Detect which cell encompasses the target text, then output its [X, Y] center coordinate. 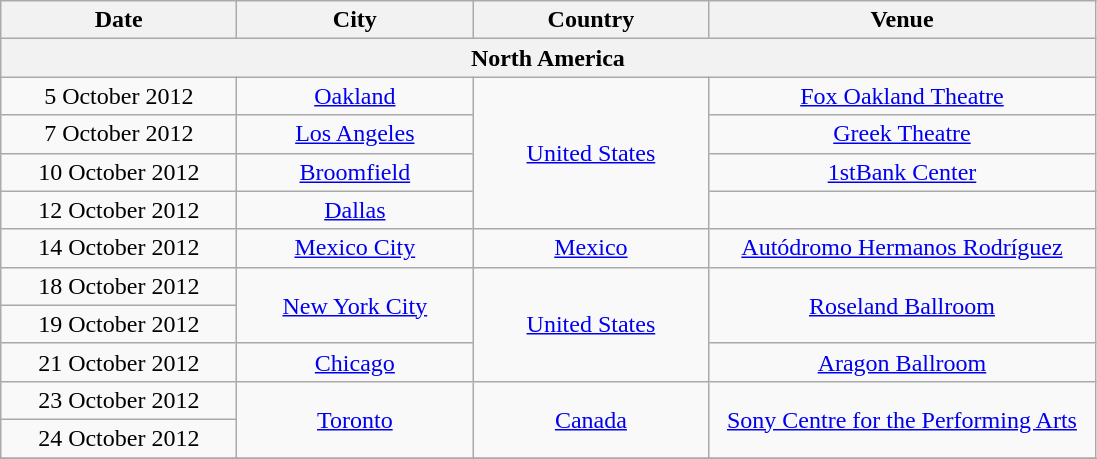
Country [591, 20]
5 October 2012 [119, 96]
19 October 2012 [119, 324]
Dallas [355, 210]
Date [119, 20]
Fox Oakland Theatre [902, 96]
Los Angeles [355, 134]
Broomfield [355, 172]
24 October 2012 [119, 438]
21 October 2012 [119, 362]
Chicago [355, 362]
Venue [902, 20]
12 October 2012 [119, 210]
Aragon Ballroom [902, 362]
Autódromo Hermanos Rodríguez [902, 248]
23 October 2012 [119, 400]
Mexico [591, 248]
Roseland Ballroom [902, 305]
14 October 2012 [119, 248]
1stBank Center [902, 172]
Canada [591, 419]
Greek Theatre [902, 134]
New York City [355, 305]
10 October 2012 [119, 172]
Toronto [355, 419]
North America [548, 58]
Oakland [355, 96]
18 October 2012 [119, 286]
Mexico City [355, 248]
7 October 2012 [119, 134]
City [355, 20]
Sony Centre for the Performing Arts [902, 419]
